Scan for the cell matching the given text and deliver its (X, Y) coordinate at center. 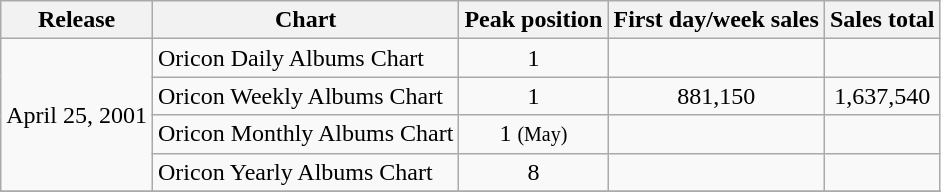
Release (77, 20)
Oricon Daily Albums Chart (305, 58)
881,150 (716, 96)
Peak position (534, 20)
First day/week sales (716, 20)
April 25, 2001 (77, 115)
Sales total (882, 20)
8 (534, 172)
Oricon Yearly Albums Chart (305, 172)
Oricon Monthly Albums Chart (305, 134)
Chart (305, 20)
Oricon Weekly Albums Chart (305, 96)
1 (May) (534, 134)
1,637,540 (882, 96)
